Determine the [X, Y] coordinate at the center of the cell enclosing the given text.  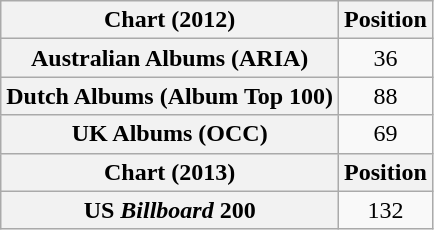
36 [386, 58]
132 [386, 210]
Chart (2012) [170, 20]
UK Albums (OCC) [170, 134]
88 [386, 96]
Australian Albums (ARIA) [170, 58]
Dutch Albums (Album Top 100) [170, 96]
69 [386, 134]
US Billboard 200 [170, 210]
Chart (2013) [170, 172]
